Output the [x, y] coordinate of the center of the cell containing the given text.  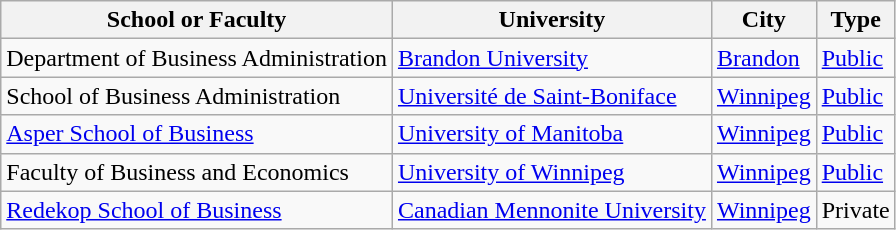
School or Faculty [197, 20]
University of Manitoba [552, 134]
Type [856, 20]
Faculty of Business and Economics [197, 172]
Canadian Mennonite University [552, 210]
Brandon [764, 58]
Asper School of Business [197, 134]
School of Business Administration [197, 96]
Université de Saint-Boniface [552, 96]
City [764, 20]
University of Winnipeg [552, 172]
University [552, 20]
Private [856, 210]
Brandon University [552, 58]
Department of Business Administration [197, 58]
Redekop School of Business [197, 210]
